Detect which cell encompasses the target text, then output its (x, y) center coordinate. 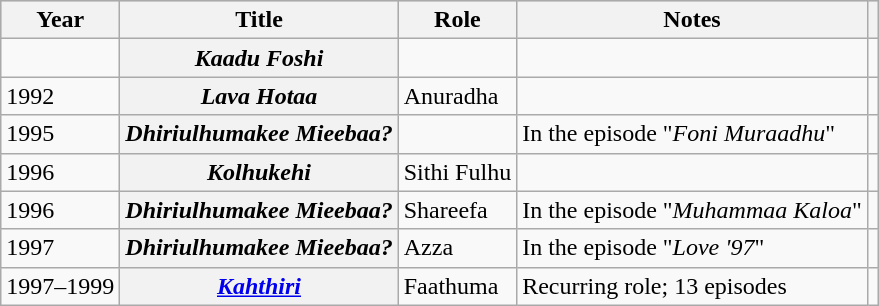
1992 (60, 96)
In the episode "Love '97" (692, 248)
Faathuma (457, 286)
1995 (60, 134)
Kahthiri (259, 286)
1997 (60, 248)
Azza (457, 248)
Role (457, 20)
Sithi Fulhu (457, 172)
In the episode "Foni Muraadhu" (692, 134)
Title (259, 20)
Kolhukehi (259, 172)
Lava Hotaa (259, 96)
Kaadu Foshi (259, 58)
1997–1999 (60, 286)
In the episode "Muhammaa Kaloa" (692, 210)
Anuradha (457, 96)
Recurring role; 13 episodes (692, 286)
Notes (692, 20)
Shareefa (457, 210)
Year (60, 20)
